Scan for the cell matching the given text and deliver its [x, y] coordinate at center. 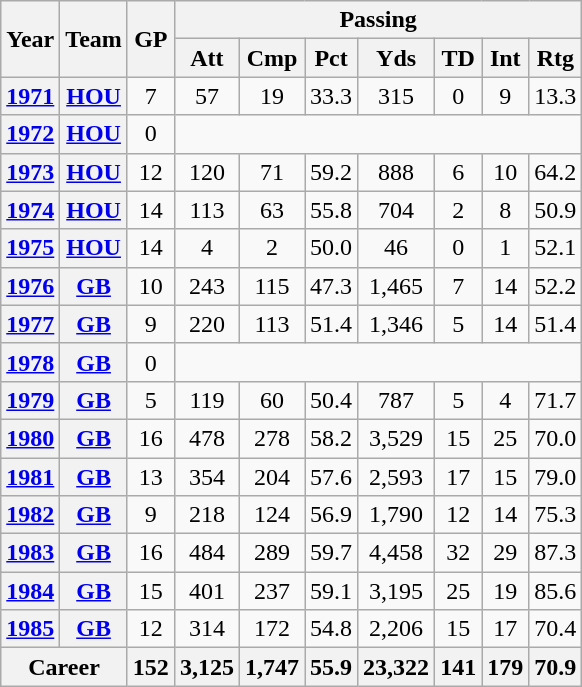
1973 [30, 172]
Cmp [272, 58]
1981 [30, 477]
1976 [30, 286]
3,195 [396, 591]
1,790 [396, 515]
243 [206, 286]
63 [272, 210]
6 [458, 172]
Year [30, 39]
152 [150, 667]
1971 [30, 96]
13 [150, 477]
1984 [30, 591]
314 [206, 629]
32 [458, 553]
46 [396, 248]
1,747 [272, 667]
87.3 [556, 553]
1 [506, 248]
50.4 [332, 400]
71.7 [556, 400]
57 [206, 96]
Pct [332, 58]
1978 [30, 362]
1,465 [396, 286]
Att [206, 58]
23,322 [396, 667]
401 [206, 591]
218 [206, 515]
GP [150, 39]
TD [458, 58]
315 [396, 96]
Yds [396, 58]
64.2 [556, 172]
289 [272, 553]
Passing [378, 20]
478 [206, 438]
484 [206, 553]
75.3 [556, 515]
70.9 [556, 667]
55.8 [332, 210]
1977 [30, 324]
3,529 [396, 438]
58.2 [332, 438]
55.9 [332, 667]
79.0 [556, 477]
4,458 [396, 553]
52.1 [556, 248]
237 [272, 591]
204 [272, 477]
1972 [30, 134]
1983 [30, 553]
54.8 [332, 629]
70.4 [556, 629]
59.2 [332, 172]
119 [206, 400]
8 [506, 210]
Career [64, 667]
1982 [30, 515]
1,346 [396, 324]
1985 [30, 629]
115 [272, 286]
85.6 [556, 591]
120 [206, 172]
13.3 [556, 96]
Team [94, 39]
354 [206, 477]
59.1 [332, 591]
Int [506, 58]
71 [272, 172]
59.7 [332, 553]
1974 [30, 210]
3,125 [206, 667]
47.3 [332, 286]
220 [206, 324]
1979 [30, 400]
2,206 [396, 629]
278 [272, 438]
50.0 [332, 248]
70.0 [556, 438]
60 [272, 400]
787 [396, 400]
704 [396, 210]
2,593 [396, 477]
50.9 [556, 210]
52.2 [556, 286]
Rtg [556, 58]
124 [272, 515]
172 [272, 629]
29 [506, 553]
1975 [30, 248]
141 [458, 667]
57.6 [332, 477]
56.9 [332, 515]
1980 [30, 438]
33.3 [332, 96]
888 [396, 172]
179 [506, 667]
